Capture the cell that displays the provided text and extract its [X, Y] central coordinate. 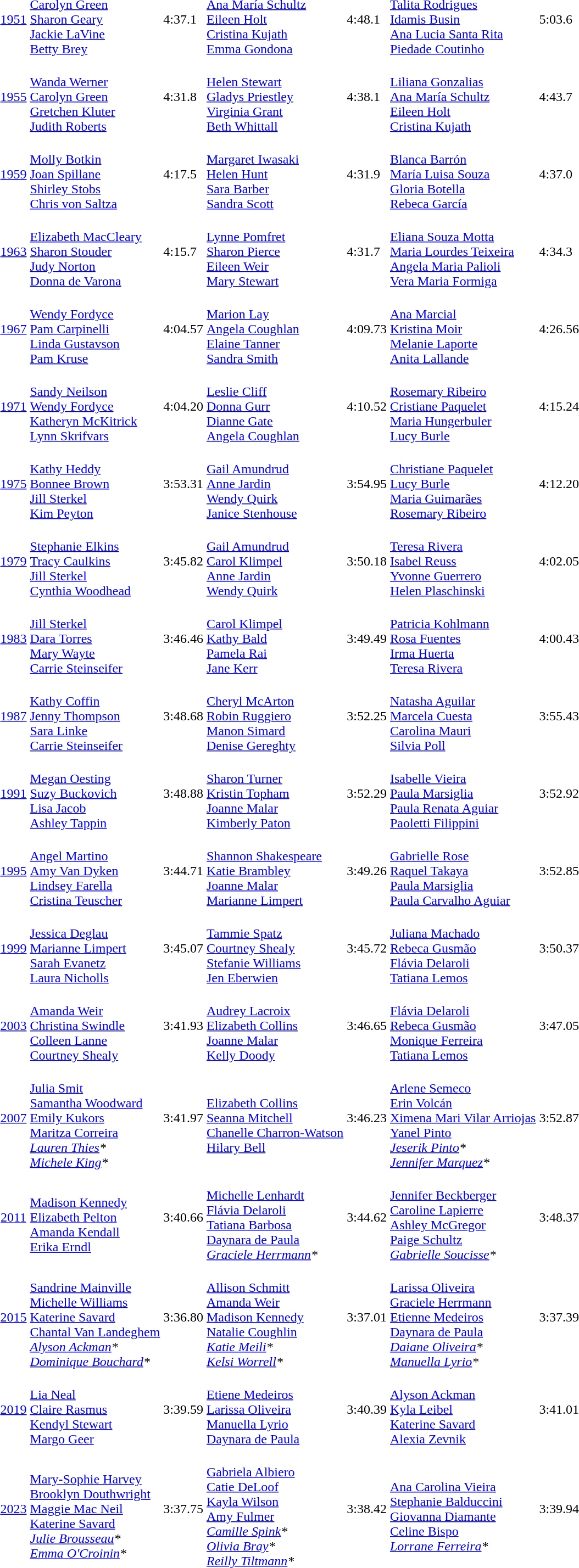
Kathy CoffinJenny ThompsonSara LinkeCarrie Steinseifer [95, 716]
3:46.23 [367, 1118]
3:54.95 [367, 484]
3:40.66 [183, 1218]
3:46.65 [367, 1026]
4:10.52 [367, 406]
Sandy NeilsonWendy FordyceKatheryn McKitrickLynn Skrifvars [95, 406]
3:36.80 [183, 1317]
3:48.88 [183, 793]
3:44.71 [183, 871]
Amanda WeirChristina SwindleColleen LanneCourtney Shealy [95, 1026]
4:09.73 [367, 329]
Isabelle VieiraPaula MarsigliaPaula Renata AguiarPaoletti Filippini [463, 793]
3:41.93 [183, 1026]
Molly BotkinJoan SpillaneShirley StobsChris von Saltza [95, 174]
4:04.57 [183, 329]
Lia NealClaire RasmusKendyl StewartMargo Geer [95, 1409]
Gail AmundrudCarol KlimpelAnne JardinWendy Quirk [275, 561]
Audrey LacroixElizabeth CollinsJoanne MalarKelly Doody [275, 1026]
Madison KennedyElizabeth PeltonAmanda KendallErika Erndl [95, 1218]
Liliana GonzaliasAna María SchultzEileen HoltCristina Kujath [463, 97]
4:31.7 [367, 251]
Jill SterkelDara TorresMary WayteCarrie Steinseifer [95, 639]
Rosemary RibeiroCristiane PaqueletMaria HungerbulerLucy Burle [463, 406]
Jennifer BeckbergerCaroline LapierreAshley McGregorPaige SchultzGabrielle Soucisse* [463, 1218]
3:50.18 [367, 561]
4:38.1 [367, 97]
3:39.59 [183, 1409]
3:41.97 [183, 1118]
Eliana Souza MottaMaria Lourdes TeixeiraAngela Maria PalioliVera Maria Formiga [463, 251]
Arlene SemecoErin VolcánXimena Mari Vilar ArriojasYanel PintoJeserik Pinto*Jennifer Marquez* [463, 1118]
Cheryl McArtonRobin RuggieroManon SimardDenise Gereghty [275, 716]
Etiene MedeirosLarissa OliveiraManuella LyrioDaynara de Paula [275, 1409]
Alyson AckmanKyla LeibelKaterine SavardAlexia Zevnik [463, 1409]
4:31.8 [183, 97]
Elizabeth CollinsSeanna MitchellChanelle Charron-WatsonHilary Bell [275, 1118]
3:40.39 [367, 1409]
3:37.01 [367, 1317]
Angel MartinoAmy Van DykenLindsey FarellaCristina Teuscher [95, 871]
Teresa RiveraIsabel ReussYvonne GuerreroHelen Plaschinski [463, 561]
3:46.46 [183, 639]
Flávia DelaroliRebeca GusmãoMonique FerreiraTatiana Lemos [463, 1026]
Sharon TurnerKristin TophamJoanne MalarKimberly Paton [275, 793]
3:52.29 [367, 793]
Helen StewartGladys PriestleyVirginia GrantBeth Whittall [275, 97]
Sandrine MainvilleMichelle WilliamsKaterine SavardChantal Van LandeghemAlyson Ackman*Dominique Bouchard* [95, 1317]
Shannon ShakespeareKatie BrambleyJoanne MalarMarianne Limpert [275, 871]
Ana MarcialKristina MoirMelanie LaporteAnita Lallande [463, 329]
3:49.49 [367, 639]
Jessica DeglauMarianne LimpertSarah EvanetzLaura Nicholls [95, 948]
4:15.7 [183, 251]
Patricia KohlmannRosa FuentesIrma HuertaTeresa Rivera [463, 639]
Natasha AguilarMarcela CuestaCarolina MauriSilvia Poll [463, 716]
Elizabeth MacClearySharon StouderJudy NortonDonna de Varona [95, 251]
Wanda WernerCarolyn GreenGretchen KluterJudith Roberts [95, 97]
3:45.82 [183, 561]
3:52.25 [367, 716]
Gabrielle RoseRaquel TakayaPaula MarsigliaPaula Carvalho Aguiar [463, 871]
Wendy FordycePam CarpinelliLinda GustavsonPam Kruse [95, 329]
3:45.07 [183, 948]
Leslie CliffDonna GurrDianne GateAngela Coughlan [275, 406]
Stephanie ElkinsTracy CaulkinsJill SterkelCynthia Woodhead [95, 561]
Carol KlimpelKathy BaldPamela RaiJane Kerr [275, 639]
Allison SchmittAmanda WeirMadison KennedyNatalie CoughlinKatie Meili*Kelsi Worrell* [275, 1317]
Marion LayAngela CoughlanElaine TannerSandra Smith [275, 329]
Larissa OliveiraGraciele HerrmannEtienne MedeirosDaynara de PaulaDaiane Oliveira*Manuella Lyrio* [463, 1317]
3:45.72 [367, 948]
3:44.62 [367, 1218]
Blanca BarrónMaría Luisa SouzaGloria BotellaRebeca García [463, 174]
4:31.9 [367, 174]
Christiane PaqueletLucy BurleMaria GuimarãesRosemary Ribeiro [463, 484]
Michelle LenhardtFlávia DelaroliTatiana BarbosaDaynara de PaulaGraciele Herrmann* [275, 1218]
Kathy HeddyBonnee BrownJill SterkelKim Peyton [95, 484]
Lynne PomfretSharon PierceEileen WeirMary Stewart [275, 251]
Juliana MachadoRebeca GusmãoFlávia DelaroliTatiana Lemos [463, 948]
4:04.20 [183, 406]
3:53.31 [183, 484]
Megan OestingSuzy BuckovichLisa JacobAshley Tappin [95, 793]
3:48.68 [183, 716]
3:49.26 [367, 871]
4:17.5 [183, 174]
Tammie SpatzCourtney ShealyStefanie WilliamsJen Eberwien [275, 948]
Gail AmundrudAnne JardinWendy QuirkJanice Stenhouse [275, 484]
Julia SmitSamantha WoodwardEmily KukorsMaritza CorreiraLauren Thies*Michele King* [95, 1118]
Margaret IwasakiHelen HuntSara BarberSandra Scott [275, 174]
